For the text-containing cell, return its midpoint in [x, y] coordinate format. 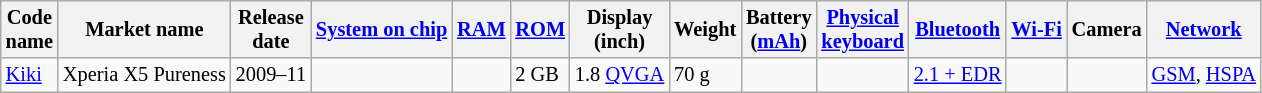
2009–11 [271, 75]
Network [1204, 29]
Market name [144, 29]
Kiki [30, 75]
Camera [1107, 29]
System on chip [382, 29]
Xperia X5 Pureness [144, 75]
Wi-Fi [1036, 29]
Battery(mAh) [778, 29]
GSM, HSPA [1204, 75]
Weight [705, 29]
70 g [705, 75]
Codename [30, 29]
1.8 QVGA [620, 75]
Bluetooth [958, 29]
Display (inch) [620, 29]
2.1 + EDR [958, 75]
Releasedate [271, 29]
Physicalkeyboard [862, 29]
2 GB [540, 75]
RAM [481, 29]
ROM [540, 29]
